Provide the (X, Y) coordinate of the cell's center where the given text is located.  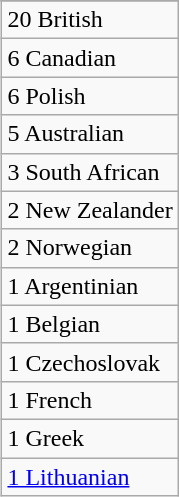
5 Australian (90, 134)
1 Belgian (90, 324)
2 Norwegian (90, 248)
20 British (90, 20)
1 Lithuanian (90, 477)
1 Greek (90, 438)
3 South African (90, 172)
2 New Zealander (90, 210)
1 Czechoslovak (90, 362)
1 French (90, 400)
6 Canadian (90, 58)
1 Argentinian (90, 286)
6 Polish (90, 96)
